Return (X, Y) of the center of cell containing provided text 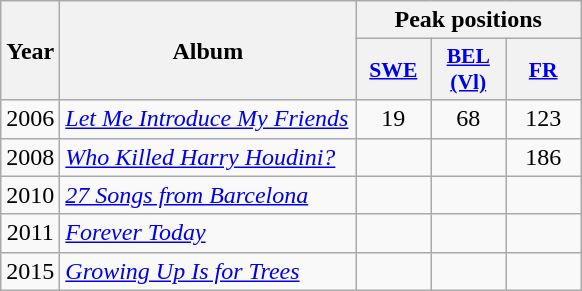
BEL (Vl) (468, 70)
186 (544, 157)
Album (208, 50)
FR (544, 70)
19 (394, 119)
Peak positions (468, 20)
2015 (30, 271)
2010 (30, 195)
27 Songs from Barcelona (208, 195)
SWE (394, 70)
2011 (30, 233)
Who Killed Harry Houdini? (208, 157)
Year (30, 50)
123 (544, 119)
Growing Up Is for Trees (208, 271)
Forever Today (208, 233)
2006 (30, 119)
Let Me Introduce My Friends (208, 119)
2008 (30, 157)
68 (468, 119)
